Determine the (X, Y) coordinate at the center of the cell enclosing the given text.  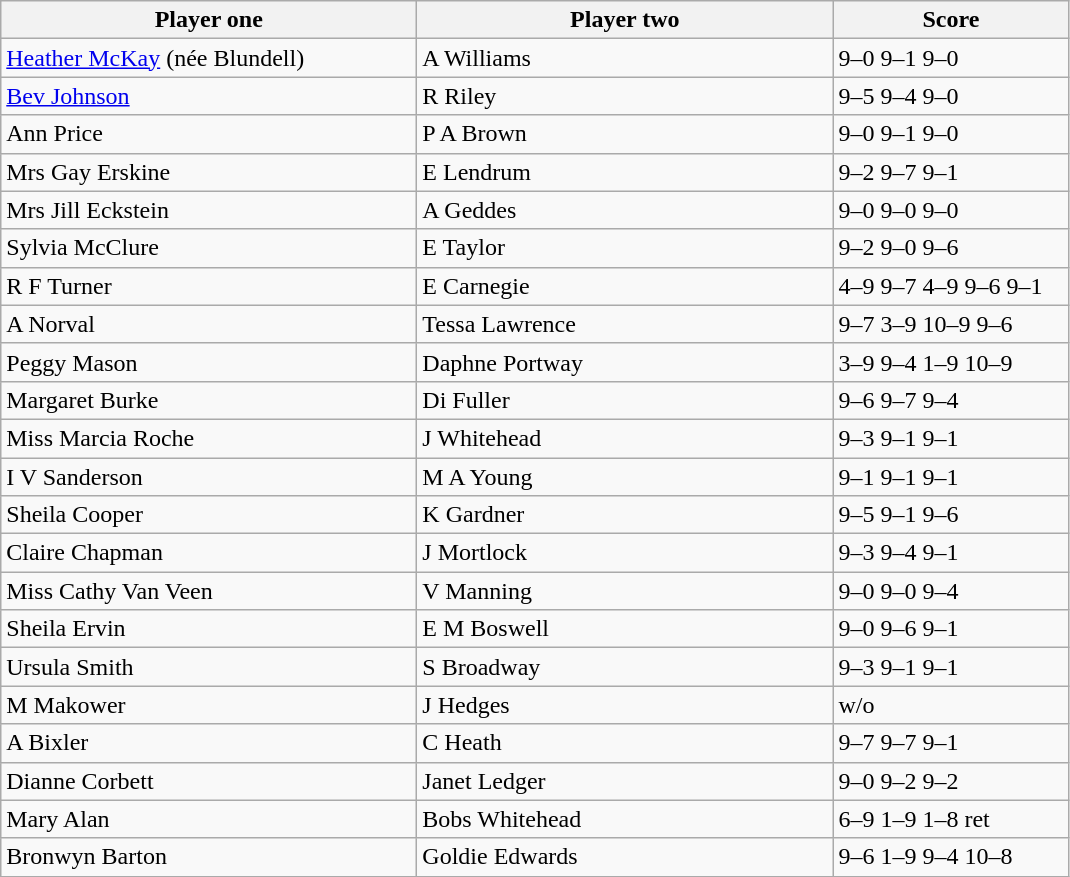
E M Boswell (625, 629)
9–0 9–0 9–0 (951, 210)
J Mortlock (625, 553)
Di Fuller (625, 400)
Mary Alan (209, 819)
E Taylor (625, 248)
A Geddes (625, 210)
R F Turner (209, 286)
A Bixler (209, 743)
9–5 9–1 9–6 (951, 515)
Claire Chapman (209, 553)
Bev Johnson (209, 96)
C Heath (625, 743)
9–1 9–1 9–1 (951, 477)
S Broadway (625, 667)
9–5 9–4 9–0 (951, 96)
9–3 9–4 9–1 (951, 553)
Sheila Ervin (209, 629)
Peggy Mason (209, 362)
9–6 9–7 9–4 (951, 400)
Ann Price (209, 134)
A Williams (625, 58)
Mrs Jill Eckstein (209, 210)
I V Sanderson (209, 477)
M Makower (209, 705)
9–2 9–0 9–6 (951, 248)
Sheila Cooper (209, 515)
3–9 9–4 1–9 10–9 (951, 362)
Bobs Whitehead (625, 819)
9–2 9–7 9–1 (951, 172)
Dianne Corbett (209, 781)
w/o (951, 705)
6–9 1–9 1–8 ret (951, 819)
Miss Cathy Van Veen (209, 591)
Score (951, 20)
9–7 9–7 9–1 (951, 743)
Tessa Lawrence (625, 324)
Player one (209, 20)
V Manning (625, 591)
9–0 9–0 9–4 (951, 591)
Sylvia McClure (209, 248)
Ursula Smith (209, 667)
4–9 9–7 4–9 9–6 9–1 (951, 286)
Daphne Portway (625, 362)
Margaret Burke (209, 400)
9–6 1–9 9–4 10–8 (951, 857)
9–0 9–2 9–2 (951, 781)
P A Brown (625, 134)
Player two (625, 20)
Bronwyn Barton (209, 857)
Heather McKay (née Blundell) (209, 58)
R Riley (625, 96)
M A Young (625, 477)
K Gardner (625, 515)
E Carnegie (625, 286)
Janet Ledger (625, 781)
J Hedges (625, 705)
A Norval (209, 324)
9–0 9–6 9–1 (951, 629)
Miss Marcia Roche (209, 438)
Goldie Edwards (625, 857)
E Lendrum (625, 172)
J Whitehead (625, 438)
9–7 3–9 10–9 9–6 (951, 324)
Mrs Gay Erskine (209, 172)
